Search for the cell housing the specified text and yield its (X, Y) center coordinate. 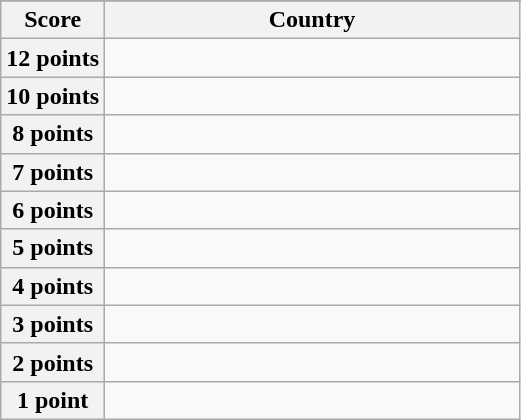
4 points (53, 286)
Country (312, 20)
7 points (53, 172)
8 points (53, 134)
5 points (53, 248)
10 points (53, 96)
Score (53, 20)
1 point (53, 400)
3 points (53, 324)
12 points (53, 58)
2 points (53, 362)
6 points (53, 210)
